Pinpoint the cell where the given text exists, returning its (X, Y) midpoint coordinate. 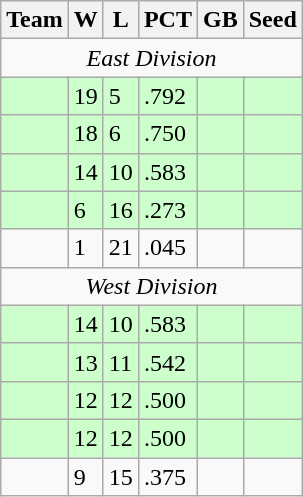
21 (120, 248)
9 (86, 477)
L (120, 20)
11 (120, 362)
16 (120, 210)
5 (120, 96)
1 (86, 248)
15 (120, 477)
Seed (272, 20)
.542 (168, 362)
18 (86, 134)
13 (86, 362)
GB (220, 20)
.375 (168, 477)
.750 (168, 134)
.792 (168, 96)
East Division (152, 58)
West Division (152, 286)
.273 (168, 210)
W (86, 20)
19 (86, 96)
.045 (168, 248)
Team (35, 20)
PCT (168, 20)
